Identify which cell holds the provided text, then report its (X, Y) central coordinate. 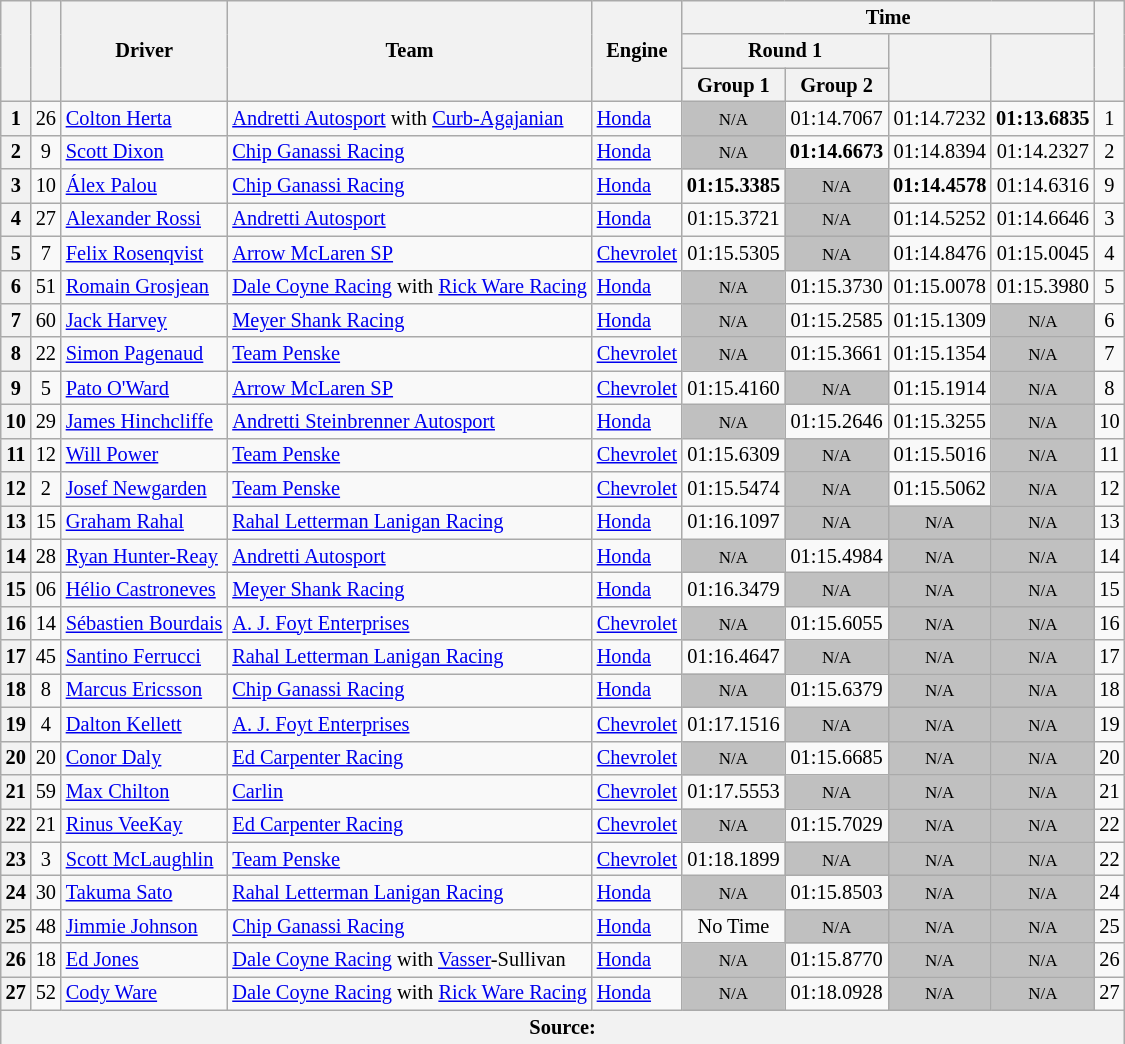
01:14.2327 (1042, 152)
01:15.5305 (734, 253)
Simon Pagenaud (144, 354)
01:15.4984 (836, 556)
Will Power (144, 455)
Hélio Castroneves (144, 589)
01:14.8476 (940, 253)
01:15.5016 (940, 455)
01:17.1516 (734, 724)
Scott Dixon (144, 152)
01:15.0078 (940, 287)
30 (46, 892)
28 (46, 556)
01:15.8503 (836, 892)
01:15.7029 (836, 825)
01:15.6379 (836, 690)
01:14.7232 (940, 118)
Max Chilton (144, 791)
01:15.3661 (836, 354)
Romain Grosjean (144, 287)
51 (46, 287)
01:18.0928 (836, 993)
01:13.6835 (1042, 118)
Graham Rahal (144, 522)
06 (46, 589)
01:16.4647 (734, 657)
Cody Ware (144, 993)
01:15.6055 (836, 623)
Alexander Rossi (144, 219)
01:15.5062 (940, 489)
Group 2 (836, 85)
Carlin (409, 791)
01:15.6309 (734, 455)
James Hinchcliffe (144, 421)
01:14.5252 (940, 219)
01:17.5553 (734, 791)
Pato O'Ward (144, 388)
Engine (637, 50)
Driver (144, 50)
Ryan Hunter-Reay (144, 556)
01:15.5474 (734, 489)
23 (16, 859)
01:18.1899 (734, 859)
Jack Harvey (144, 320)
Dalton Kellett (144, 724)
01:14.7067 (836, 118)
Round 1 (785, 51)
No Time (734, 926)
60 (46, 320)
Ed Jones (144, 960)
Group 1 (734, 85)
Jimmie Johnson (144, 926)
01:16.3479 (734, 589)
Time (888, 17)
45 (46, 657)
Andretti Autosport with Curb-Agajanian (409, 118)
01:15.3385 (734, 186)
Rinus VeeKay (144, 825)
01:15.6685 (836, 758)
01:14.6646 (1042, 219)
Dale Coyne Racing with Vasser-Sullivan (409, 960)
01:15.4160 (734, 388)
Álex Palou (144, 186)
48 (46, 926)
Marcus Ericsson (144, 690)
01:15.3721 (734, 219)
01:14.8394 (940, 152)
52 (46, 993)
01:15.1309 (940, 320)
Josef Newgarden (144, 489)
29 (46, 421)
Conor Daly (144, 758)
59 (46, 791)
01:16.1097 (734, 522)
01:15.1354 (940, 354)
Andretti Steinbrenner Autosport (409, 421)
01:15.2646 (836, 421)
Takuma Sato (144, 892)
01:14.6673 (836, 152)
Felix Rosenqvist (144, 253)
Scott McLaughlin (144, 859)
01:15.3980 (1042, 287)
01:15.0045 (1042, 253)
Colton Herta (144, 118)
01:15.1914 (940, 388)
01:15.2585 (836, 320)
01:15.3255 (940, 421)
Team (409, 50)
01:14.6316 (1042, 186)
Source: (563, 1027)
01:15.3730 (836, 287)
01:14.4578 (940, 186)
01:15.8770 (836, 960)
Santino Ferrucci (144, 657)
Sébastien Bourdais (144, 623)
